Detect which cell encompasses the target text, then output its (x, y) center coordinate. 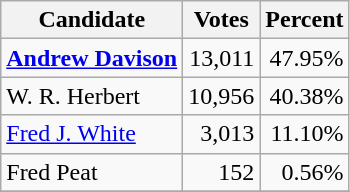
13,011 (222, 58)
Fred Peat (92, 172)
11.10% (304, 134)
47.95% (304, 58)
Candidate (92, 20)
Andrew Davison (92, 58)
152 (222, 172)
Votes (222, 20)
3,013 (222, 134)
Percent (304, 20)
40.38% (304, 96)
Fred J. White (92, 134)
W. R. Herbert (92, 96)
0.56% (304, 172)
10,956 (222, 96)
